Find where the given text appears and provide that cell's center as [X, Y] coordinate. 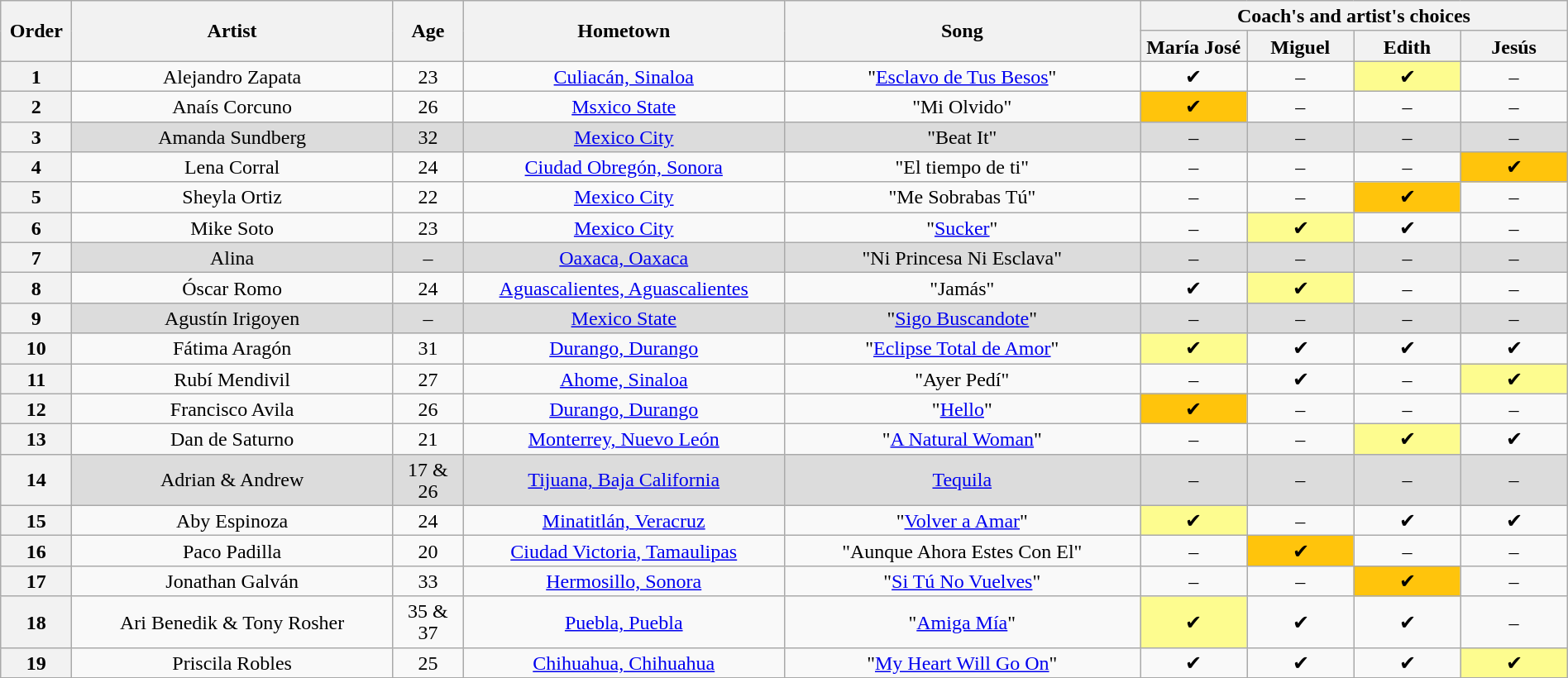
Lena Corral [232, 167]
Hometown [624, 31]
Order [36, 31]
8 [36, 288]
"Beat It" [963, 137]
18 [36, 622]
Alejandro Zapata [232, 76]
Song [963, 31]
Aby Espinoza [232, 521]
Agustín Irigoyen [232, 318]
19 [36, 663]
7 [36, 258]
Msxico State [624, 106]
María José [1194, 46]
1 [36, 76]
Miguel [1300, 46]
4 [36, 167]
22 [428, 197]
27 [428, 379]
Fátima Aragón [232, 349]
"Eclipse Total de Amor" [963, 349]
Rubí Mendivil [232, 379]
15 [36, 521]
17 [36, 580]
31 [428, 349]
32 [428, 137]
Mexico State [624, 318]
"El tiempo de ti" [963, 167]
Jesús [1513, 46]
3 [36, 137]
Coach's and artist's choices [1355, 17]
Ciudad Victoria, Tamaulipas [624, 551]
Paco Padilla [232, 551]
14 [36, 480]
6 [36, 228]
Puebla, Puebla [624, 622]
Francisco Avila [232, 408]
5 [36, 197]
"My Heart Will Go On" [963, 663]
Ahome, Sinaloa [624, 379]
Culiacán, Sinaloa [624, 76]
"A Natural Woman" [963, 440]
Tequila [963, 480]
"Amiga Mía" [963, 622]
Óscar Romo [232, 288]
"Jamás" [963, 288]
Priscila Robles [232, 663]
35 & 37 [428, 622]
Sheyla Ortiz [232, 197]
10 [36, 349]
12 [36, 408]
"Si Tú No Vuelves" [963, 580]
13 [36, 440]
Hermosillo, Sonora [624, 580]
"Volver a Amar" [963, 521]
"Esclavo de Tus Besos" [963, 76]
33 [428, 580]
Oaxaca, Oaxaca [624, 258]
"Ni Princesa Ni Esclava" [963, 258]
Aguascalientes, Aguascalientes [624, 288]
Age [428, 31]
25 [428, 663]
16 [36, 551]
Ari Benedik & Tony Rosher [232, 622]
17 & 26 [428, 480]
"Sucker" [963, 228]
9 [36, 318]
Adrian & Andrew [232, 480]
Mike Soto [232, 228]
"Ayer Pedí" [963, 379]
20 [428, 551]
"Mi Olvido" [963, 106]
2 [36, 106]
Amanda Sundberg [232, 137]
"Hello" [963, 408]
Minatitlán, Veracruz [624, 521]
Edith [1408, 46]
21 [428, 440]
Dan de Saturno [232, 440]
Ciudad Obregón, Sonora [624, 167]
11 [36, 379]
Alina [232, 258]
Tijuana, Baja California [624, 480]
Jonathan Galván [232, 580]
"Sigo Buscandote" [963, 318]
Artist [232, 31]
"Me Sobrabas Tú" [963, 197]
Anaís Corcuno [232, 106]
Chihuahua, Chihuahua [624, 663]
"Aunque Ahora Estes Con El" [963, 551]
Monterrey, Nuevo León [624, 440]
